Scan for the cell matching the given text and deliver its [x, y] coordinate at center. 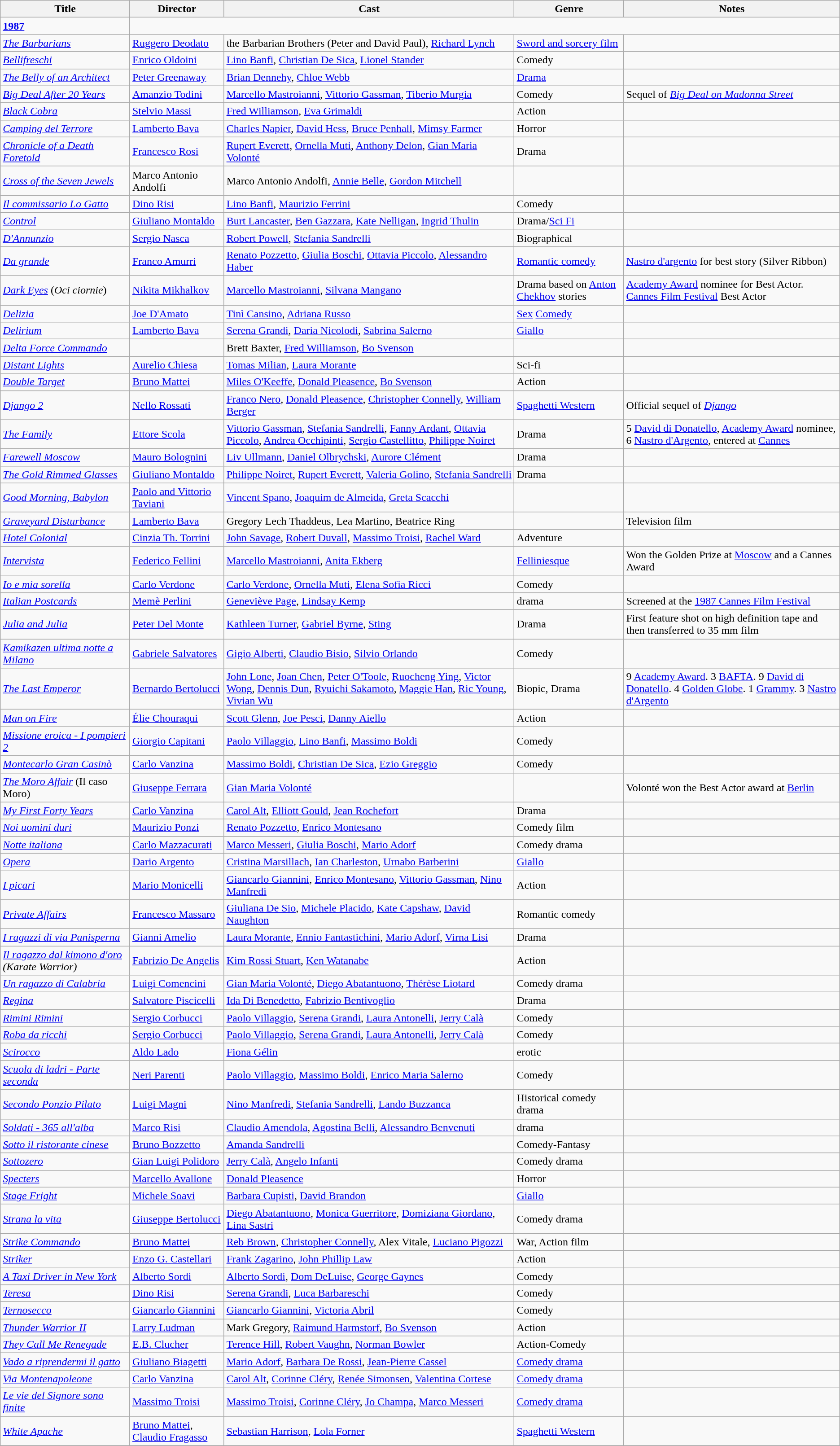
Gianni Amelio [177, 937]
Federico Fellini [177, 561]
Enzo G. Castellari [177, 1259]
They Call Me Renegade [66, 1345]
Camping del Terrore [66, 128]
Gabriele Salvatores [177, 653]
Jerry Calà, Angelo Infanti [369, 1161]
Nino Manfredi, Stefania Sandrelli, Lando Buzzanca [369, 1104]
Hotel Colonial [66, 538]
Renato Pozzetto, Enrico Montesano [369, 828]
Regina [66, 1001]
Amanda Sandrelli [369, 1144]
Giorgio Capitani [177, 741]
5 David di Donatello, Academy Award nominee, 6 Nastro d'Argento, entered at Cannes [731, 434]
Screened at the 1987 Cannes Film Festival [731, 601]
Bellifreschi [66, 60]
Sebastian Harrison, Lola Forner [369, 1431]
Distant Lights [66, 365]
Ruggero Deodato [177, 43]
Nikita Mikhalkov [177, 291]
Montecarlo Gran Casinò [66, 764]
Cristina Marsillach, Ian Charleston, Urnabo Barberini [369, 862]
the Barbarian Brothers (Peter and David Paul), Richard Lynch [369, 43]
Sotto il ristorante cinese [66, 1144]
Kim Rossi Stuart, Ken Watanabe [369, 960]
Opera [66, 862]
Reb Brown, Christopher Connelly, Alex Vitale, Luciano Pigozzi [369, 1242]
Enrico Oldoini [177, 60]
Terence Hill, Robert Vaughn, Norman Bowler [369, 1345]
Kathleen Turner, Gabriel Byrne, Sting [369, 625]
Delirium [66, 331]
Paolo and Vittorio Taviani [177, 497]
Soldati - 365 all'alba [66, 1127]
Fiona Gélin [369, 1052]
Bruno Mattei, Claudio Fragasso [177, 1431]
Private Affairs [66, 914]
Carlo Verdone [177, 584]
D'Annunzio [66, 238]
Donald Pleasence [369, 1179]
Director [177, 9]
9 Academy Award. 3 BAFTA. 9 David di Donatello. 4 Golden Globe. 1 Grammy. 3 Nastro d'Argento [731, 689]
Volonté won the Best Actor award at Berlin [731, 787]
Sword and sorcery film [569, 43]
Miles O'Keeffe, Donald Pleasence, Bo Svenson [369, 382]
Renato Pozzetto, Giulia Boschi, Ottavia Piccolo, Alessandro Haber [369, 261]
Vittorio Gassman, Stefania Sandrelli, Fanny Ardant, Ottavia Piccolo, Andrea Occhipinti, Sergio Castellitto, Philippe Noiret [369, 434]
Liv Ullmann, Daniel Olbrychski, Aurore Clément [369, 457]
Memè Perlini [177, 601]
War, Action film [569, 1242]
Chronicle of a Death Foretold [66, 152]
Sergio Nasca [177, 238]
E.B. Clucher [177, 1345]
Mario Monicelli [177, 885]
Peter Del Monte [177, 625]
Rimini Rimini [66, 1018]
Alberto Sordi, Dom DeLuise, George Gaynes [369, 1276]
The Moro Affair (Il caso Moro) [66, 787]
Maurizio Ponzi [177, 828]
Michele Soavi [177, 1196]
John Lone, Joan Chen, Peter O'Toole, Ruocheng Ying, Victor Wong, Dennis Dun, Ryuichi Sakamoto, Maggie Han, Ric Young, Vivian Wu [369, 689]
Brett Baxter, Fred Williamson, Bo Svenson [369, 348]
Giuseppe Ferrara [177, 787]
I ragazzi di via Panisperna [66, 937]
Official sequel of Django [731, 405]
Felliniesque [569, 561]
Man on Fire [66, 718]
Adventure [569, 538]
The Family [66, 434]
Italian Postcards [66, 601]
Academy Award nominee for Best Actor. Cannes Film Festival Best Actor [731, 291]
Massimo Troisi, Corinne Cléry, Jo Champa, Marco Messeri [369, 1402]
Burt Lancaster, Ben Gazzara, Kate Nelligan, Ingrid Thulin [369, 221]
The Last Emperor [66, 689]
Carol Alt, Elliott Gould, Jean Rochefort [369, 811]
Marcello Avallone [177, 1179]
Julia and Julia [66, 625]
Control [66, 221]
A Taxi Driver in New York [66, 1276]
Marco Risi [177, 1127]
Diego Abatantuono, Monica Guerritore, Domiziana Giordano, Lina Sastri [369, 1219]
Luigi Magni [177, 1104]
Bruno Bozzetto [177, 1144]
Graveyard Disturbance [66, 521]
Giancarlo Giannini, Victoria Abril [369, 1310]
Carol Alt, Corinne Cléry, Renée Simonsen, Valentina Cortese [369, 1379]
John Savage, Robert Duvall, Massimo Troisi, Rachel Ward [369, 538]
Marco Messeri, Giulia Boschi, Mario Adorf [369, 845]
Title [66, 9]
Giancarlo Giannini [177, 1310]
Aurelio Chiesa [177, 365]
Stelvio Massi [177, 111]
White Apache [66, 1431]
Frank Zagarino, John Phillip Law [369, 1259]
Via Montenapoleone [66, 1379]
Vincent Spano, Joaquim de Almeida, Greta Scacchi [369, 497]
Gian Luigi Polidoro [177, 1161]
Notte italiana [66, 845]
Cross of the Seven Jewels [66, 180]
Vado a riprendermi il gatto [66, 1362]
Franco Nero, Donald Pleasence, Christopher Connelly, William Berger [369, 405]
Marco Antonio Andolfi, Annie Belle, Gordon Mitchell [369, 180]
Marcello Mastroianni, Silvana Mangano [369, 291]
Mauro Bolognini [177, 457]
Strike Commando [66, 1242]
Giancarlo Giannini, Enrico Montesano, Vittorio Gassman, Nino Manfredi [369, 885]
Bernardo Bertolucci [177, 689]
Io e mia sorella [66, 584]
Gian Maria Volonté [369, 787]
Mario Adorf, Barbara De Rossi, Jean-Pierre Cassel [369, 1362]
Il ragazzo dal kimono d'oro (Karate Warrior) [66, 960]
Cinzia Th. Torrini [177, 538]
Da grande [66, 261]
Sex Comedy [569, 314]
Franco Amurri [177, 261]
Carlo Verdone, Ornella Muti, Elena Sofia Ricci [369, 584]
Lino Banfi, Maurizio Ferrini [369, 204]
Scuola di ladri - Parte seconda [66, 1075]
Luigi Comencini [177, 984]
Sequel of Big Deal on Madonna Street [731, 94]
Serena Grandi, Luca Barbareschi [369, 1293]
Lino Banfi, Christian De Sica, Lionel Stander [369, 60]
Genre [569, 9]
Specters [66, 1179]
Drama/Sci Fi [569, 221]
Mark Gregory, Raimund Harmstorf, Bo Svenson [369, 1328]
Dario Argento [177, 862]
Won the Golden Prize at Moscow and a Cannes Award [731, 561]
Tinì Cansino, Adriana Russo [369, 314]
Un ragazzo di Calabria [66, 984]
Strana la vita [66, 1219]
Scott Glenn, Joe Pesci, Danny Aiello [369, 718]
Nastro d'argento for best story (Silver Ribbon) [731, 261]
Marcello Mastroianni, Vittorio Gassman, Tiberio Murgia [369, 94]
Thunder Warrior II [66, 1328]
Giuliano Biagetti [177, 1362]
Ettore Scola [177, 434]
Francesco Rosi [177, 152]
Gigio Alberti, Claudio Bisio, Silvio Orlando [369, 653]
Kamikazen ultima notte a Milano [66, 653]
The Gold Rimmed Glasses [66, 474]
Giuliana De Sio, Michele Placido, Kate Capshaw, David Naughton [369, 914]
Black Cobra [66, 111]
Django 2 [66, 405]
Rupert Everett, Ornella Muti, Anthony Delon, Gian Maria Volonté [369, 152]
Stage Fright [66, 1196]
Striker [66, 1259]
Good Morning, Babylon [66, 497]
Missione eroica - I pompieri 2 [66, 741]
Marcello Mastroianni, Anita Ekberg [369, 561]
Nello Rossati [177, 405]
Ternosecco [66, 1310]
Delta Force Commando [66, 348]
Double Target [66, 382]
Biopic, Drama [569, 689]
Claudio Amendola, Agostina Belli, Alessandro Benvenuti [369, 1127]
Geneviève Page, Lindsay Kemp [369, 601]
Brian Dennehy, Chloe Webb [369, 77]
erotic [569, 1052]
Carlo Mazzacurati [177, 845]
Sci-fi [569, 365]
Il commissario Lo Gatto [66, 204]
Aldo Lado [177, 1052]
Massimo Troisi [177, 1402]
Historical comedy drama [569, 1104]
Cast [369, 9]
Larry Ludman [177, 1328]
First feature shot on high definition tape and then transferred to 35 mm film [731, 625]
Serena Grandi, Daria Nicolodi, Sabrina Salerno [369, 331]
Charles Napier, David Hess, Bruce Penhall, Mimsy Farmer [369, 128]
Joe D'Amato [177, 314]
Le vie del Signore sono finite [66, 1402]
Paolo Villaggio, Massimo Boldi, Enrico Maria Salerno [369, 1075]
Biographical [569, 238]
Fabrizio De Angelis [177, 960]
Scirocco [66, 1052]
Gregory Lech Thaddeus, Lea Martino, Beatrice Ring [369, 521]
1987 [66, 26]
Drama based on Anton Chekhov stories [569, 291]
Roba da ricchi [66, 1035]
Notes [731, 9]
Paolo Villaggio, Lino Banfi, Massimo Boldi [369, 741]
Salvatore Piscicelli [177, 1001]
Peter Greenaway [177, 77]
Philippe Noiret, Rupert Everett, Valeria Golino, Stefania Sandrelli [369, 474]
Teresa [66, 1293]
Farewell Moscow [66, 457]
Ida Di Benedetto, Fabrizio Bentivoglio [369, 1001]
Dark Eyes (Oci ciornie) [66, 291]
Tomas Milian, Laura Morante [369, 365]
Élie Chouraqui [177, 718]
Gian Maria Volonté, Diego Abatantuono, Thérèse Liotard [369, 984]
Action-Comedy [569, 1345]
I picari [66, 885]
Sottozero [66, 1161]
My First Forty Years [66, 811]
The Barbarians [66, 43]
Intervista [66, 561]
The Belly of an Architect [66, 77]
Massimo Boldi, Christian De Sica, Ezio Greggio [369, 764]
Amanzio Todini [177, 94]
Delizia [66, 314]
Marco Antonio Andolfi [177, 180]
Fred Williamson, Eva Grimaldi [369, 111]
Noi uomini duri [66, 828]
Robert Powell, Stefania Sandrelli [369, 238]
Big Deal After 20 Years [66, 94]
Comedy-Fantasy [569, 1144]
Francesco Massaro [177, 914]
Barbara Cupisti, David Brandon [369, 1196]
Comedy film [569, 828]
Alberto Sordi [177, 1276]
Laura Morante, Ennio Fantastichini, Mario Adorf, Virna Lisi [369, 937]
Television film [731, 521]
Neri Parenti [177, 1075]
Secondo Ponzio Pilato [66, 1104]
Giuseppe Bertolucci [177, 1219]
